From the cell containing the given text, extract its center point as [x, y] coordinate. 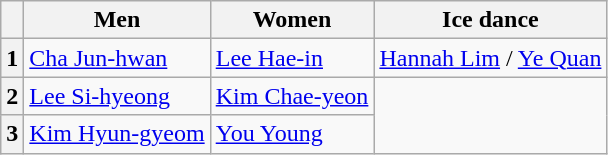
Ice dance [490, 20]
Lee Si-hyeong [117, 96]
1 [12, 58]
You Young [292, 134]
Kim Chae-yeon [292, 96]
Women [292, 20]
2 [12, 96]
Kim Hyun-gyeom [117, 134]
Cha Jun-hwan [117, 58]
Men [117, 20]
Lee Hae-in [292, 58]
3 [12, 134]
Hannah Lim / Ye Quan [490, 58]
